For the text-containing cell, return its midpoint in (X, Y) coordinate format. 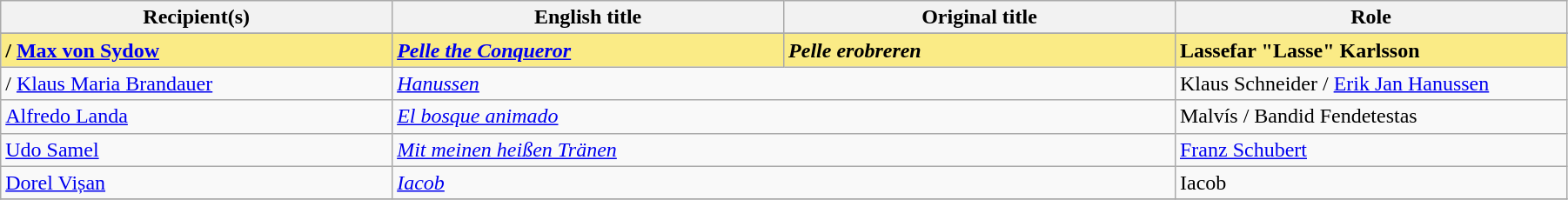
Malvís / Bandid Fendetestas (1370, 117)
/ Max von Sydow (197, 50)
English title (588, 17)
Lassefar "Lasse" Karlsson (1370, 50)
Original title (980, 17)
Alfredo Landa (197, 117)
Udo Samel (197, 150)
/ Klaus Maria Brandauer (197, 83)
Dorel Vișan (197, 183)
El bosque animado (784, 117)
Recipient(s) (197, 17)
Role (1370, 17)
Pelle erobreren (980, 50)
Klaus Schneider / Erik Jan Hanussen (1370, 83)
Hanussen (784, 83)
Franz Schubert (1370, 150)
Mit meinen heißen Tränen (784, 150)
Pelle the Conqueror (588, 50)
